Capture the cell that displays the provided text and extract its (X, Y) central coordinate. 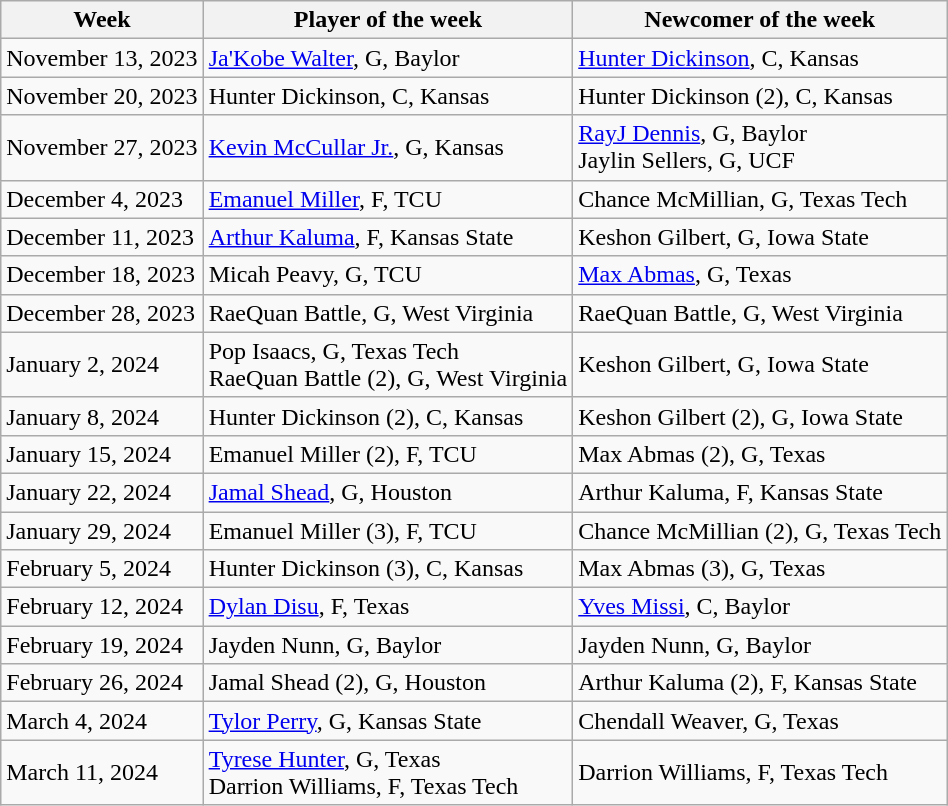
January 22, 2024 (102, 492)
Emanuel Miller, F, TCU (388, 199)
December 4, 2023 (102, 199)
Micah Peavy, G, TCU (388, 275)
November 13, 2023 (102, 58)
January 8, 2024 (102, 416)
March 4, 2024 (102, 721)
Darrion Williams, F, Texas Tech (760, 772)
Max Abmas (3), G, Texas (760, 569)
Tylor Perry, G, Kansas State (388, 721)
Jamal Shead, G, Houston (388, 492)
November 27, 2023 (102, 148)
Max Abmas, G, Texas (760, 275)
December 11, 2023 (102, 237)
Yves Missi, C, Baylor (760, 607)
RayJ Dennis, G, BaylorJaylin Sellers, G, UCF (760, 148)
Kevin McCullar Jr., G, Kansas (388, 148)
Hunter Dickinson (3), C, Kansas (388, 569)
Chendall Weaver, G, Texas (760, 721)
Dylan Disu, F, Texas (388, 607)
Ja'Kobe Walter, G, Baylor (388, 58)
Player of the week (388, 20)
February 5, 2024 (102, 569)
March 11, 2024 (102, 772)
Jamal Shead (2), G, Houston (388, 683)
Emanuel Miller (3), F, TCU (388, 531)
February 12, 2024 (102, 607)
January 15, 2024 (102, 454)
Max Abmas (2), G, Texas (760, 454)
Pop Isaacs, G, Texas TechRaeQuan Battle (2), G, West Virginia (388, 364)
Newcomer of the week (760, 20)
Tyrese Hunter, G, TexasDarrion Williams, F, Texas Tech (388, 772)
January 29, 2024 (102, 531)
Week (102, 20)
Keshon Gilbert (2), G, Iowa State (760, 416)
December 18, 2023 (102, 275)
January 2, 2024 (102, 364)
November 20, 2023 (102, 96)
Emanuel Miller (2), F, TCU (388, 454)
Chance McMillian (2), G, Texas Tech (760, 531)
February 19, 2024 (102, 645)
December 28, 2023 (102, 313)
Arthur Kaluma (2), F, Kansas State (760, 683)
Chance McMillian, G, Texas Tech (760, 199)
February 26, 2024 (102, 683)
